Detect which cell encompasses the target text, then output its (x, y) center coordinate. 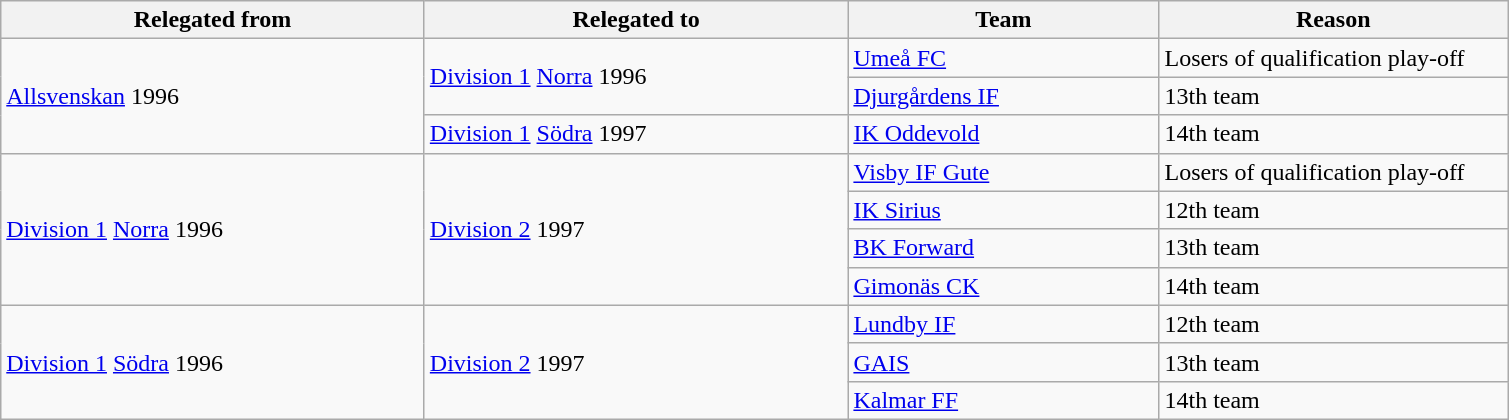
Relegated from (213, 20)
Relegated to (636, 20)
Visby IF Gute (1004, 172)
Djurgårdens IF (1004, 96)
GAIS (1004, 362)
Gimonäs CK (1004, 286)
IK Oddevold (1004, 134)
Allsvenskan 1996 (213, 96)
Team (1004, 20)
Reason (1334, 20)
Lundby IF (1004, 324)
Division 1 Södra 1996 (213, 362)
IK Sirius (1004, 210)
Division 1 Södra 1997 (636, 134)
Kalmar FF (1004, 400)
BK Forward (1004, 248)
Umeå FC (1004, 58)
